Return the (X, Y) coordinate for the center point of the cell that contains the specified text.  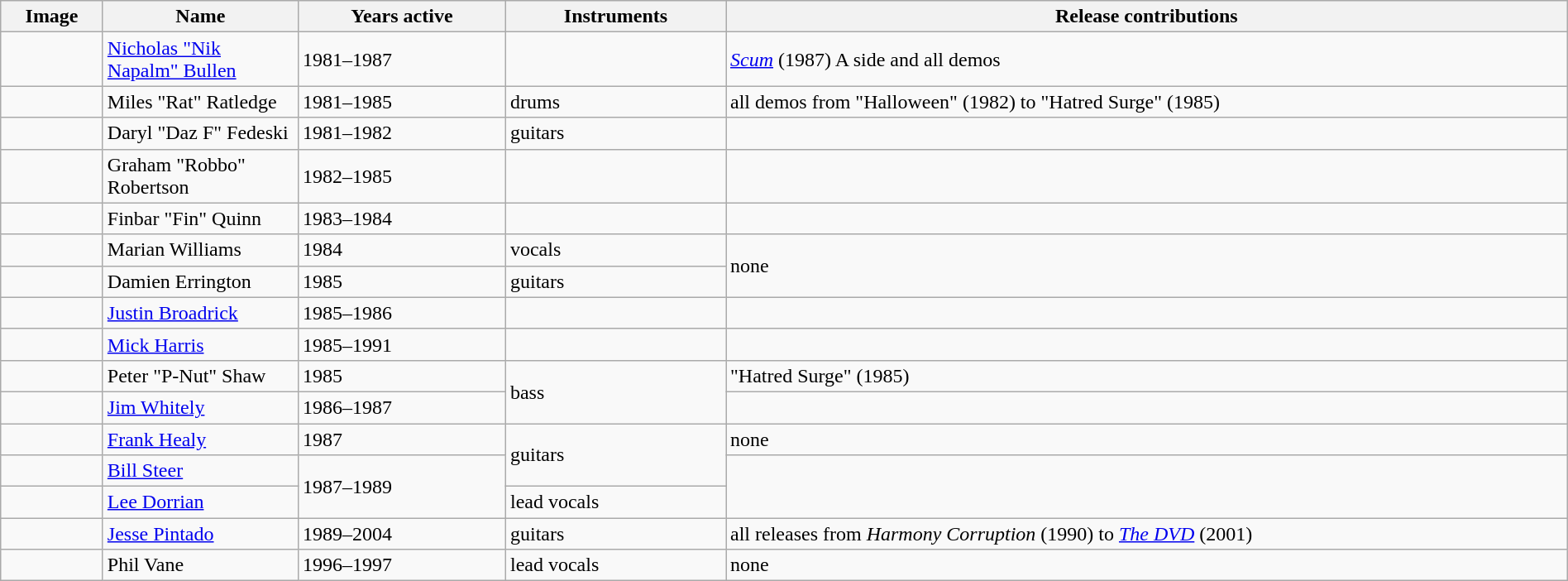
Bill Steer (200, 471)
Scum (1987) A side and all demos (1147, 60)
1983–1984 (402, 218)
Nicholas "Nik Napalm" Bullen (200, 60)
Graham "Robbo" Robertson (200, 175)
1981–1987 (402, 60)
1985–1991 (402, 344)
all releases from Harmony Corruption (1990) to The DVD (2001) (1147, 534)
1986–1987 (402, 407)
Years active (402, 17)
Marian Williams (200, 250)
1982–1985 (402, 175)
Finbar "Fin" Quinn (200, 218)
Lee Dorrian (200, 502)
Justin Broadrick (200, 313)
Phil Vane (200, 565)
vocals (615, 250)
Peter "P-Nut" Shaw (200, 376)
Jesse Pintado (200, 534)
drums (615, 102)
Jim Whitely (200, 407)
1985–1986 (402, 313)
Damien Errington (200, 281)
Release contributions (1147, 17)
Frank Healy (200, 439)
Name (200, 17)
1987 (402, 439)
Miles "Rat" Ratledge (200, 102)
Mick Harris (200, 344)
1987–1989 (402, 487)
1996–1997 (402, 565)
Daryl "Daz F" Fedeski (200, 133)
1989–2004 (402, 534)
"Hatred Surge" (1985) (1147, 376)
Instruments (615, 17)
1981–1982 (402, 133)
all demos from "Halloween" (1982) to "Hatred Surge" (1985) (1147, 102)
1984 (402, 250)
1981–1985 (402, 102)
bass (615, 391)
Image (52, 17)
